Extract the [X, Y] coordinate from the center of the cell holding the provided text.  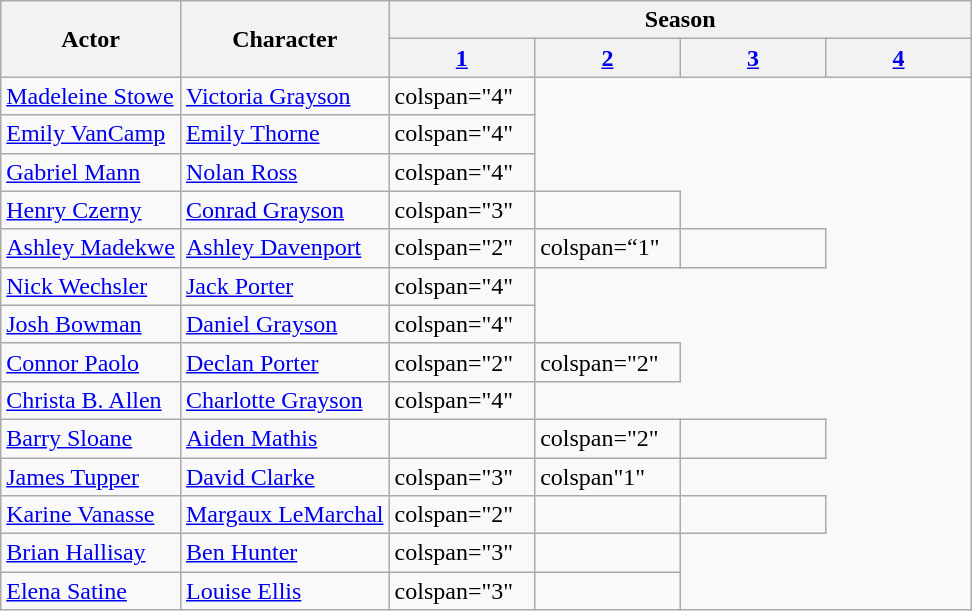
Henry Czerny [91, 210]
Actor [91, 39]
Connor Paolo [91, 362]
Madeleine Stowe [91, 96]
Jack Porter [284, 286]
colspan=“1" [608, 248]
Nolan Ross [284, 172]
4 [899, 58]
3 [753, 58]
Season [680, 20]
Josh Bowman [91, 324]
Declan Porter [284, 362]
Daniel Grayson [284, 324]
David Clarke [284, 477]
2 [608, 58]
Emily VanCamp [91, 134]
Ashley Madekwe [91, 248]
Margaux LeMarchal [284, 515]
Louise Ellis [284, 591]
Brian Hallisay [91, 553]
Elena Satine [91, 591]
Nick Wechsler [91, 286]
Gabriel Mann [91, 172]
Aiden Mathis [284, 438]
Barry Sloane [91, 438]
Ashley Davenport [284, 248]
Victoria Grayson [284, 96]
Christa B. Allen [91, 400]
colspan"1" [608, 477]
Conrad Grayson [284, 210]
Emily Thorne [284, 134]
1 [462, 58]
Character [284, 39]
James Tupper [91, 477]
Ben Hunter [284, 553]
Karine Vanasse [91, 515]
Charlotte Grayson [284, 400]
